For the text-containing cell, return its midpoint in [X, Y] coordinate format. 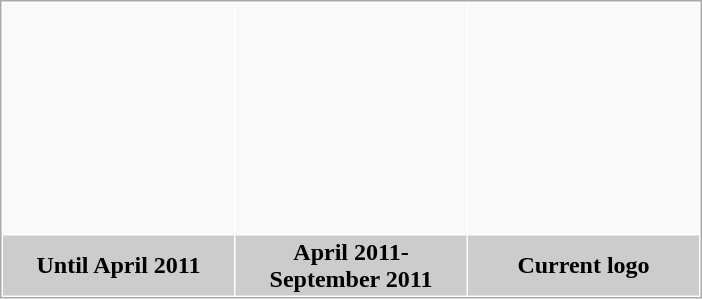
April 2011-September 2011 [352, 266]
Until April 2011 [118, 266]
Current logo [584, 266]
